Detect which cell encompasses the target text, then output its (X, Y) center coordinate. 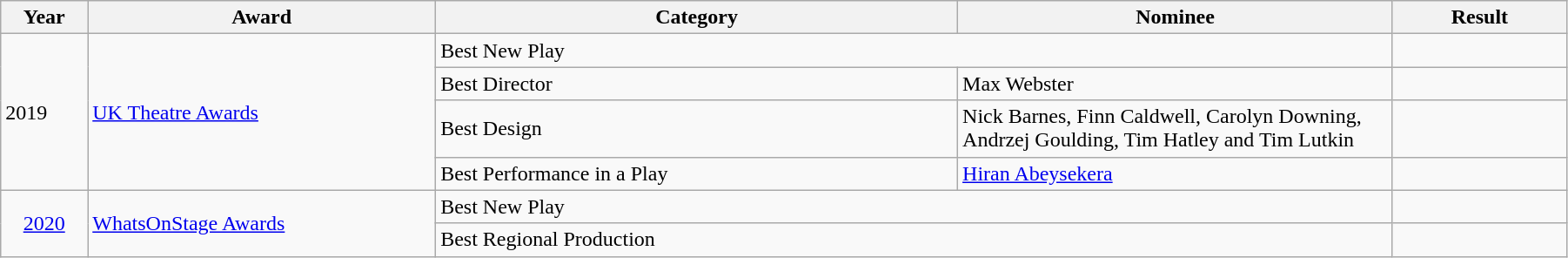
Best Director (697, 84)
Hiran Abeysekera (1176, 173)
WhatsOnStage Awards (262, 223)
Best Performance in a Play (697, 173)
2020 (44, 223)
Year (44, 17)
Category (697, 17)
Nominee (1176, 17)
Result (1479, 17)
Max Webster (1176, 84)
Best Design (697, 129)
2019 (44, 112)
UK Theatre Awards (262, 112)
Nick Barnes, Finn Caldwell, Carolyn Downing, Andrzej Goulding, Tim Hatley and Tim Lutkin (1176, 129)
Best Regional Production (915, 240)
Award (262, 17)
